Return the [x, y] coordinate for the center point of the cell that contains the specified text.  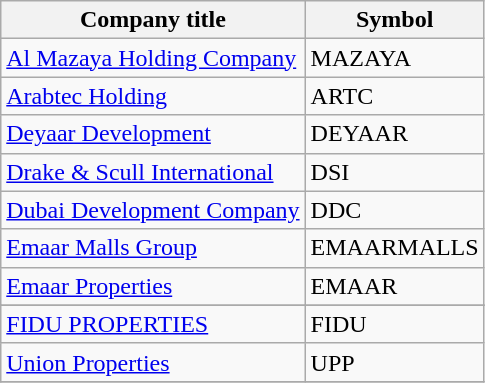
FIDU PROPERTIES [153, 324]
DEYAAR [394, 134]
ARTC [394, 96]
EMAAR [394, 286]
Deyaar Development [153, 134]
EMAARMALLS [394, 248]
DDC [394, 210]
Al Mazaya Holding Company [153, 58]
UPP [394, 362]
Dubai Development Company [153, 210]
Symbol [394, 20]
Union Properties [153, 362]
DSI [394, 172]
FIDU [394, 324]
Emaar Malls Group [153, 248]
MAZAYA [394, 58]
Drake & Scull International [153, 172]
Emaar Properties [153, 286]
Arabtec Holding [153, 96]
Company title [153, 20]
